From the cell containing the given text, extract its center point as [X, Y] coordinate. 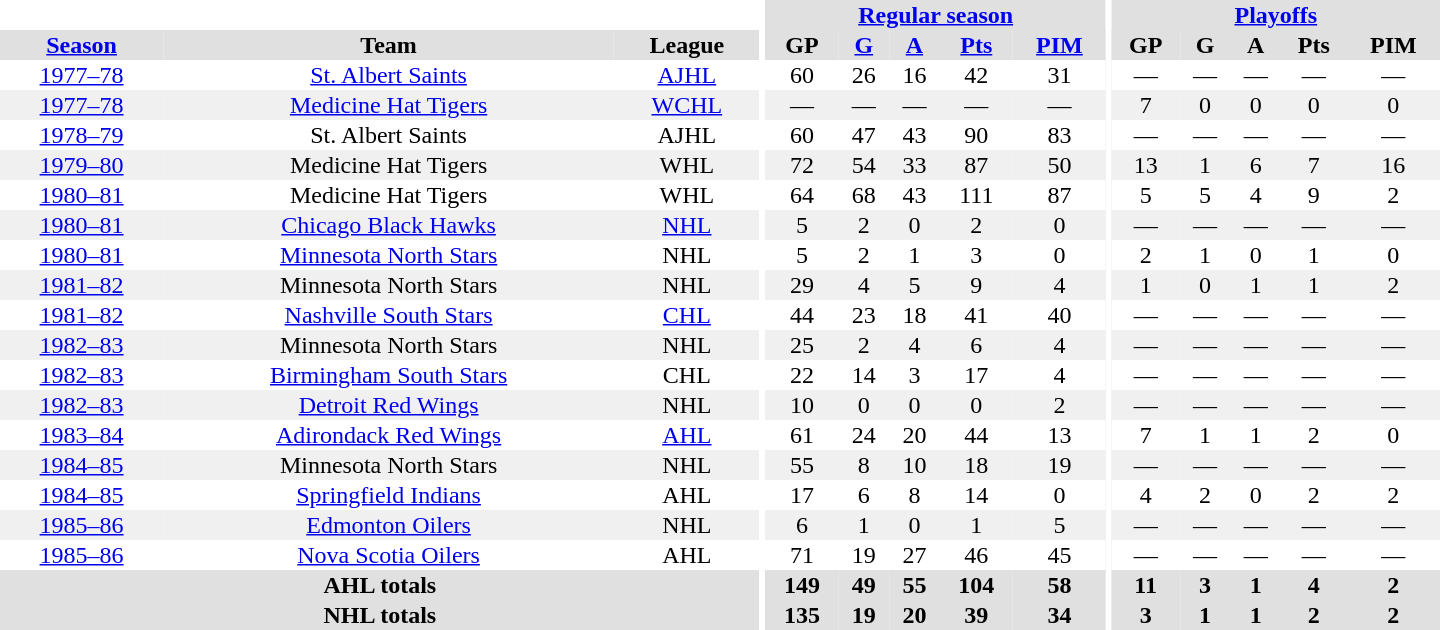
WCHL [687, 105]
Team [388, 45]
Springfield Indians [388, 495]
11 [1146, 585]
Birmingham South Stars [388, 375]
29 [802, 285]
Season [82, 45]
46 [976, 555]
135 [802, 615]
71 [802, 555]
49 [864, 585]
61 [802, 435]
26 [864, 75]
111 [976, 195]
45 [1060, 555]
Chicago Black Hawks [388, 225]
27 [914, 555]
72 [802, 165]
68 [864, 195]
1978–79 [82, 135]
League [687, 45]
1979–80 [82, 165]
Edmonton Oilers [388, 525]
39 [976, 615]
Detroit Red Wings [388, 405]
24 [864, 435]
Regular season [936, 15]
22 [802, 375]
50 [1060, 165]
54 [864, 165]
31 [1060, 75]
90 [976, 135]
83 [1060, 135]
104 [976, 585]
NHL totals [380, 615]
64 [802, 195]
AHL totals [380, 585]
149 [802, 585]
23 [864, 315]
Playoffs [1276, 15]
40 [1060, 315]
25 [802, 345]
Adirondack Red Wings [388, 435]
41 [976, 315]
47 [864, 135]
33 [914, 165]
58 [1060, 585]
Nova Scotia Oilers [388, 555]
42 [976, 75]
Nashville South Stars [388, 315]
1983–84 [82, 435]
34 [1060, 615]
